Output the (x, y) coordinate of the center of the cell containing the given text.  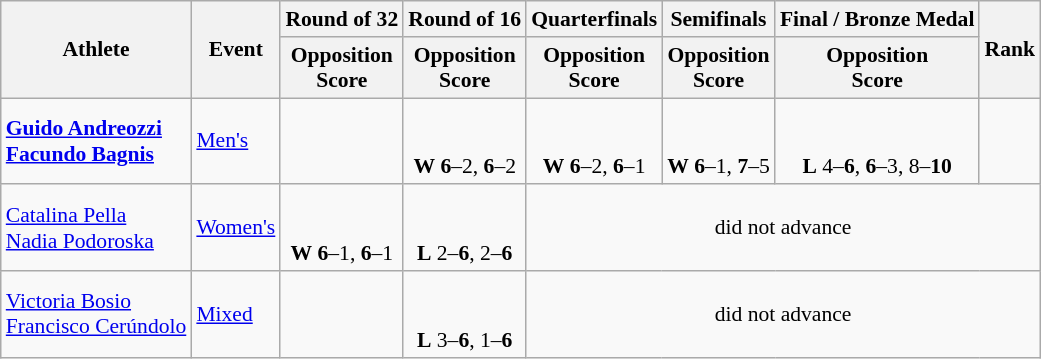
Victoria BosioFrancisco Cerúndolo (96, 314)
Quarterfinals (594, 19)
Men's (236, 142)
Round of 16 (464, 19)
L 2–6, 2–6 (464, 228)
Semifinals (718, 19)
Round of 32 (342, 19)
L 4–6, 6–3, 8–10 (878, 142)
Women's (236, 228)
L 3–6, 1–6 (464, 314)
Catalina PellaNadia Podoroska (96, 228)
W 6–2, 6–1 (594, 142)
Event (236, 50)
W 6–2, 6–2 (464, 142)
W 6–1, 7–5 (718, 142)
Final / Bronze Medal (878, 19)
W 6–1, 6–1 (342, 228)
Athlete (96, 50)
Mixed (236, 314)
Guido AndreozziFacundo Bagnis (96, 142)
Rank (1010, 50)
